From the cell containing the given text, extract its center point as (X, Y) coordinate. 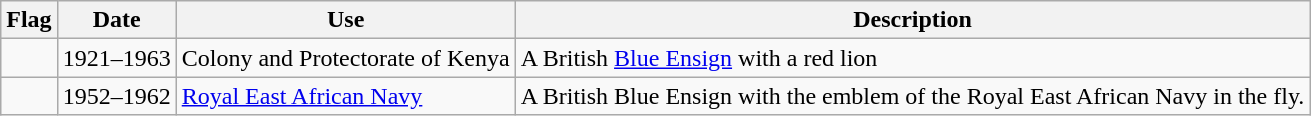
A British Blue Ensign with a red lion (912, 58)
A British Blue Ensign with the emblem of the Royal East African Navy in the fly. (912, 96)
1921–1963 (116, 58)
Royal East African Navy (346, 96)
Flag (29, 20)
1952–1962 (116, 96)
Date (116, 20)
Description (912, 20)
Colony and Protectorate of Kenya (346, 58)
Use (346, 20)
